Return [x, y] of the center of cell containing provided text 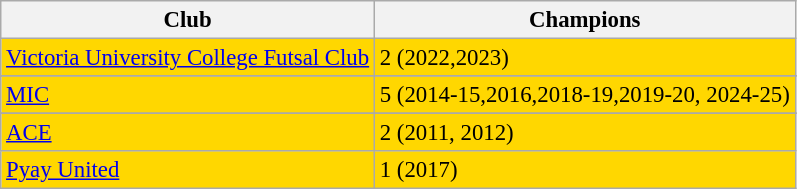
MIC [188, 95]
Club [188, 20]
Victoria University College Futsal Club [188, 58]
Pyay United [188, 170]
2 (2011, 2012) [584, 133]
Champions [584, 20]
5 (2014-15,2016,2018-19,2019-20, 2024-25) [584, 95]
2 (2022,2023) [584, 58]
ACE [188, 133]
1 (2017) [584, 170]
